Provide the (X, Y) coordinate of the cell's center where the given text is located.  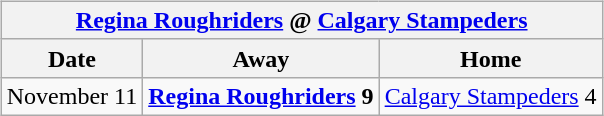
Away (261, 58)
Calgary Stampeders 4 (490, 96)
Date (72, 58)
Regina Roughriders @ Calgary Stampeders (302, 20)
Home (490, 58)
Regina Roughriders 9 (261, 96)
November 11 (72, 96)
